Extract the (X, Y) coordinate from the center of the cell holding the provided text.  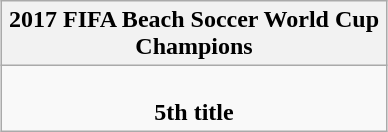
5th title (194, 98)
2017 FIFA Beach Soccer World CupChampions (194, 34)
